Scan for the cell matching the given text and deliver its (x, y) coordinate at center. 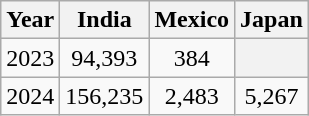
India (104, 20)
Japan (272, 20)
2,483 (192, 96)
2023 (30, 58)
384 (192, 58)
156,235 (104, 96)
Year (30, 20)
5,267 (272, 96)
Mexico (192, 20)
2024 (30, 96)
94,393 (104, 58)
